Return the (x, y) coordinate for the center point of the cell that contains the specified text.  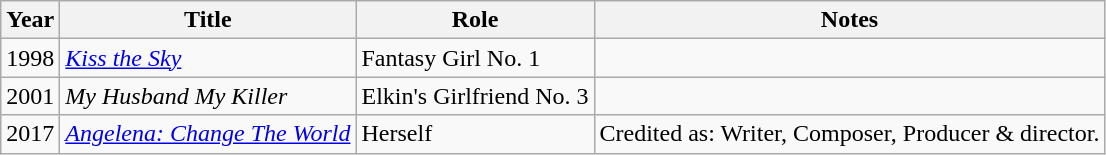
Fantasy Girl No. 1 (475, 58)
Notes (850, 20)
Role (475, 20)
2017 (30, 134)
2001 (30, 96)
1998 (30, 58)
Angelena: Change The World (208, 134)
My Husband My Killer (208, 96)
Herself (475, 134)
Elkin's Girlfriend No. 3 (475, 96)
Credited as: Writer, Composer, Producer & director. (850, 134)
Year (30, 20)
Title (208, 20)
Kiss the Sky (208, 58)
